Provide the (X, Y) coordinate of the cell's center where the given text is located.  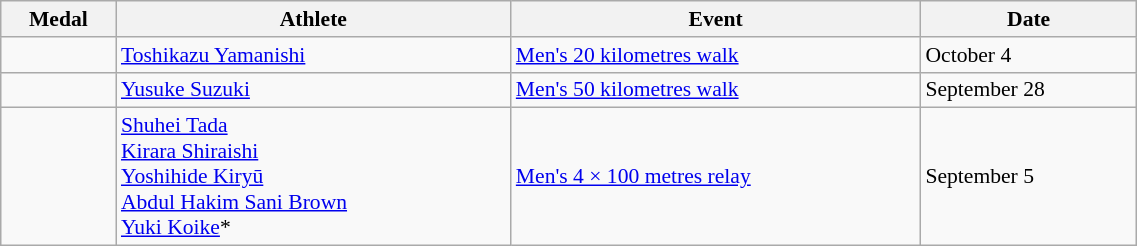
Toshikazu Yamanishi (314, 55)
Yusuke Suzuki (314, 90)
Athlete (314, 19)
Men's 50 kilometres walk (716, 90)
Men's 20 kilometres walk (716, 55)
Date (1028, 19)
September 28 (1028, 90)
Shuhei TadaKirara ShiraishiYoshihide KiryūAbdul Hakim Sani BrownYuki Koike* (314, 177)
October 4 (1028, 55)
Medal (58, 19)
September 5 (1028, 177)
Men's 4 × 100 metres relay (716, 177)
Event (716, 19)
